Provide the (x, y) coordinate of the cell's center where the given text is located.  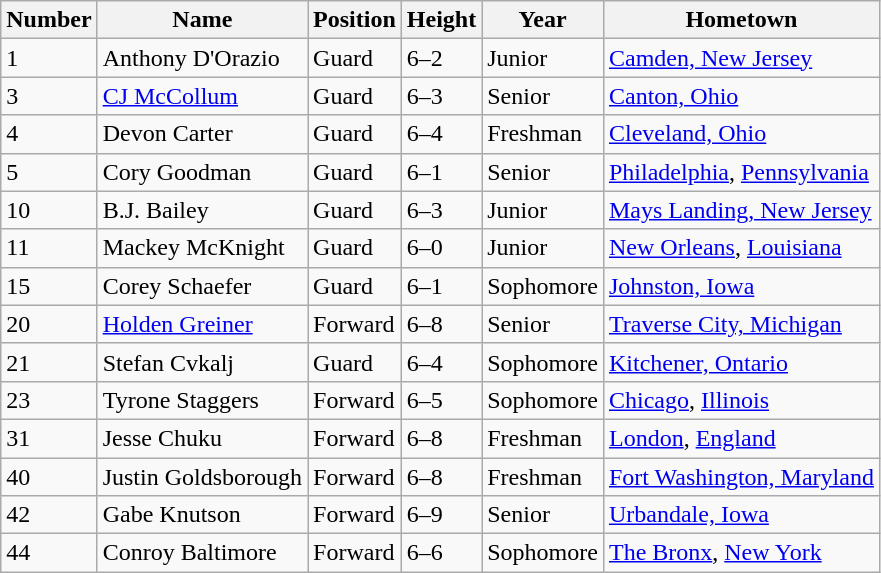
15 (49, 286)
5 (49, 172)
10 (49, 210)
20 (49, 324)
Mays Landing, New Jersey (741, 210)
Height (441, 20)
Philadelphia, Pennsylvania (741, 172)
New Orleans, Louisiana (741, 248)
Year (543, 20)
London, England (741, 438)
40 (49, 477)
Kitchener, Ontario (741, 362)
Conroy Baltimore (202, 553)
Tyrone Staggers (202, 400)
Cleveland, Ohio (741, 134)
6–9 (441, 515)
Corey Schaefer (202, 286)
4 (49, 134)
Name (202, 20)
Number (49, 20)
1 (49, 58)
42 (49, 515)
Urbandale, Iowa (741, 515)
6–0 (441, 248)
Camden, New Jersey (741, 58)
21 (49, 362)
Fort Washington, Maryland (741, 477)
Devon Carter (202, 134)
CJ McCollum (202, 96)
Cory Goodman (202, 172)
Holden Greiner (202, 324)
Gabe Knutson (202, 515)
Justin Goldsborough (202, 477)
Johnston, Iowa (741, 286)
6–2 (441, 58)
Stefan Cvkalj (202, 362)
Position (355, 20)
23 (49, 400)
44 (49, 553)
Mackey McKnight (202, 248)
3 (49, 96)
Traverse City, Michigan (741, 324)
Chicago, Illinois (741, 400)
Anthony D'Orazio (202, 58)
B.J. Bailey (202, 210)
The Bronx, New York (741, 553)
31 (49, 438)
Canton, Ohio (741, 96)
Hometown (741, 20)
11 (49, 248)
Jesse Chuku (202, 438)
6–6 (441, 553)
6–5 (441, 400)
